Extract the [X, Y] coordinate from the center of the cell holding the provided text.  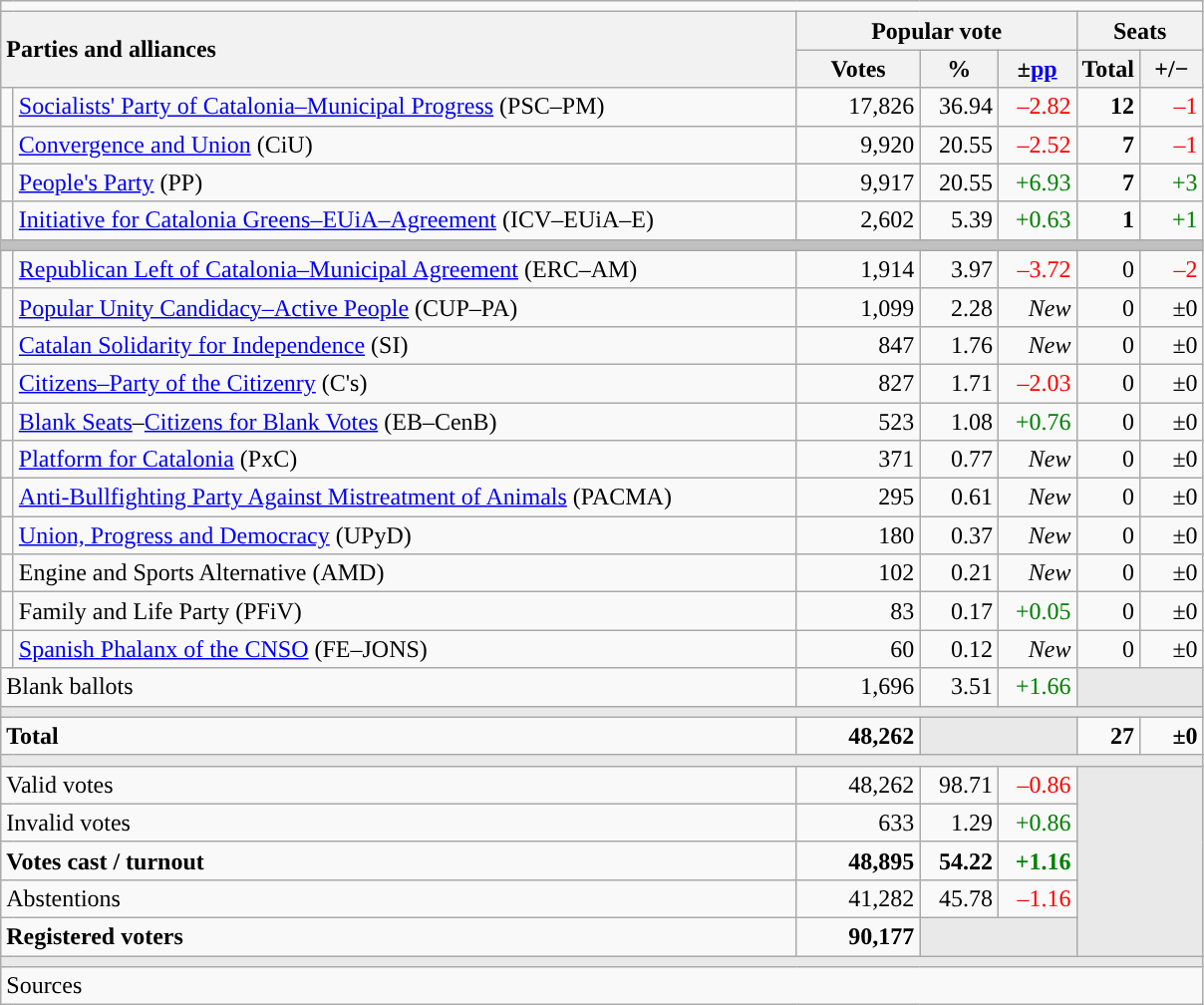
48,895 [858, 860]
Abstentions [399, 898]
295 [858, 498]
83 [858, 611]
371 [858, 460]
1.76 [959, 345]
Registered voters [399, 936]
+1 [1172, 220]
17,826 [858, 107]
Citizens–Party of the Citizenry (C's) [405, 383]
+0.63 [1037, 220]
+3 [1172, 182]
180 [858, 535]
102 [858, 573]
0.21 [959, 573]
9,920 [858, 145]
Family and Life Party (PFiV) [405, 611]
+0.76 [1037, 422]
Popular vote [937, 31]
–3.72 [1037, 269]
523 [858, 422]
1,099 [858, 307]
Socialists' Party of Catalonia–Municipal Progress (PSC–PM) [405, 107]
1.08 [959, 422]
847 [858, 345]
Blank ballots [399, 687]
Platform for Catalonia (PxC) [405, 460]
45.78 [959, 898]
+/− [1172, 69]
5.39 [959, 220]
±pp [1037, 69]
–2.52 [1037, 145]
% [959, 69]
12 [1108, 107]
Catalan Solidarity for Independence (SI) [405, 345]
1 [1108, 220]
Votes [858, 69]
Seats [1140, 31]
Republican Left of Catalonia–Municipal Agreement (ERC–AM) [405, 269]
0.17 [959, 611]
–0.86 [1037, 785]
+1.66 [1037, 687]
Blank Seats–Citizens for Blank Votes (EB–CenB) [405, 422]
Parties and alliances [399, 50]
People's Party (PP) [405, 182]
3.97 [959, 269]
1.71 [959, 383]
Invalid votes [399, 823]
827 [858, 383]
1,696 [858, 687]
Sources [602, 986]
–2.82 [1037, 107]
Spanish Phalanx of the CNSO (FE–JONS) [405, 649]
3.51 [959, 687]
54.22 [959, 860]
9,917 [858, 182]
–2.03 [1037, 383]
1.29 [959, 823]
633 [858, 823]
–2 [1172, 269]
41,282 [858, 898]
Valid votes [399, 785]
Votes cast / turnout [399, 860]
Convergence and Union (CiU) [405, 145]
Initiative for Catalonia Greens–EUiA–Agreement (ICV–EUiA–E) [405, 220]
+1.16 [1037, 860]
36.94 [959, 107]
0.77 [959, 460]
60 [858, 649]
27 [1108, 736]
+6.93 [1037, 182]
90,177 [858, 936]
Anti-Bullfighting Party Against Mistreatment of Animals (PACMA) [405, 498]
Engine and Sports Alternative (AMD) [405, 573]
2,602 [858, 220]
0.61 [959, 498]
2.28 [959, 307]
1,914 [858, 269]
98.71 [959, 785]
0.37 [959, 535]
0.12 [959, 649]
Popular Unity Candidacy–Active People (CUP–PA) [405, 307]
+0.86 [1037, 823]
+0.05 [1037, 611]
–1.16 [1037, 898]
Union, Progress and Democracy (UPyD) [405, 535]
